Output the (X, Y) coordinate of the center of the cell containing the given text.  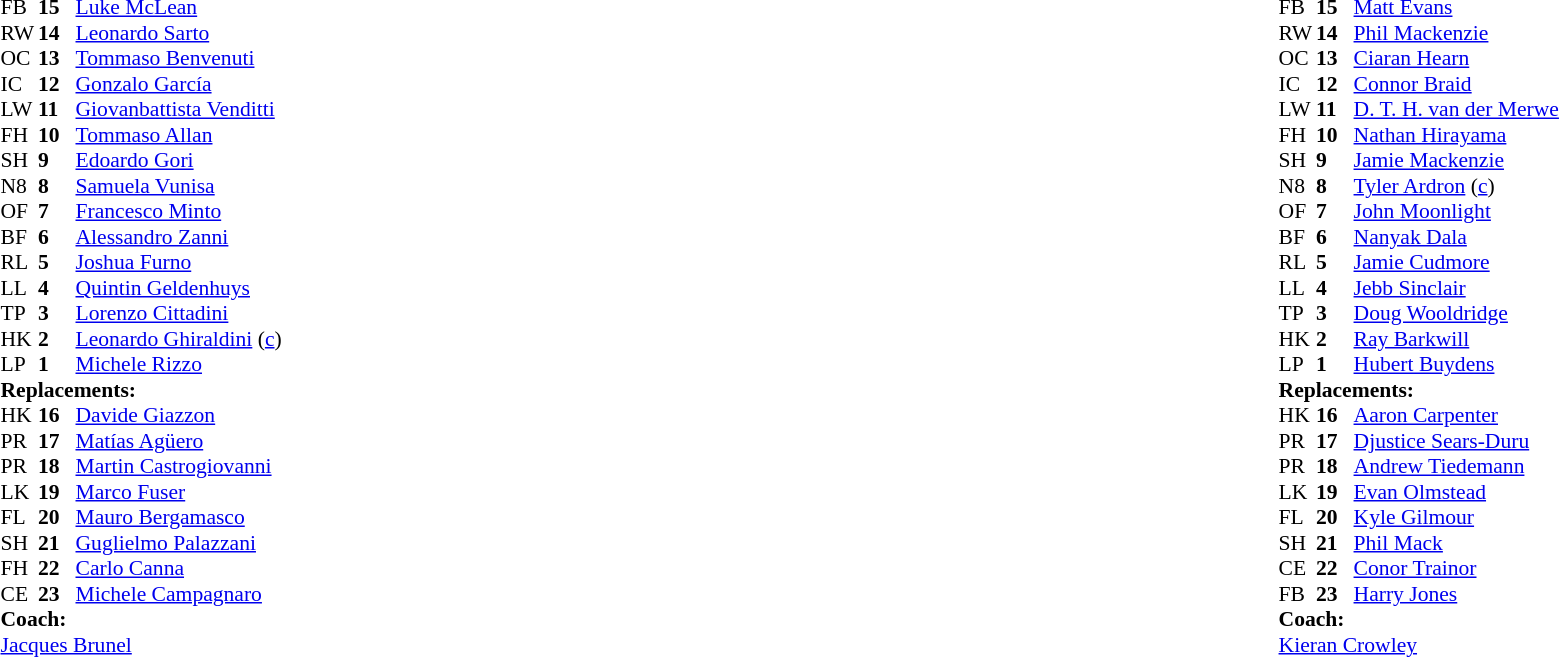
FB (1298, 594)
Lorenzo Cittadini (179, 313)
Joshua Furno (179, 263)
Nathan Hirayama (1456, 135)
Marco Fuser (179, 492)
Giovanbattista Venditti (179, 109)
Ciaran Hearn (1456, 59)
Ray Barkwill (1456, 339)
Martin Castrogiovanni (179, 467)
John Moonlight (1456, 211)
Guglielmo Palazzani (179, 543)
Connor Braid (1456, 84)
Leonardo Sarto (179, 33)
Tommaso Benvenuti (179, 59)
Andrew Tiedemann (1456, 467)
Hubert Buydens (1456, 365)
Kyle Gilmour (1456, 517)
Edoardo Gori (179, 161)
Tyler Ardron (c) (1456, 186)
Evan Olmstead (1456, 492)
Conor Trainor (1456, 569)
Mauro Bergamasco (179, 517)
Gonzalo García (179, 84)
Tommaso Allan (179, 135)
Michele Campagnaro (179, 594)
Djustice Sears-Duru (1456, 441)
Matías Agüero (179, 441)
Aaron Carpenter (1456, 415)
Jamie Cudmore (1456, 263)
Francesco Minto (179, 211)
Phil Mack (1456, 543)
Quintin Geldenhuys (179, 288)
D. T. H. van der Merwe (1456, 109)
Doug Wooldridge (1456, 313)
Davide Giazzon (179, 415)
Samuela Vunisa (179, 186)
Phil Mackenzie (1456, 33)
Nanyak Dala (1456, 237)
Jebb Sinclair (1456, 288)
Carlo Canna (179, 569)
Michele Rizzo (179, 365)
Alessandro Zanni (179, 237)
Leonardo Ghiraldini (c) (179, 339)
Jamie Mackenzie (1456, 161)
Harry Jones (1456, 594)
